Find where the given text appears and provide that cell's center as (X, Y) coordinate. 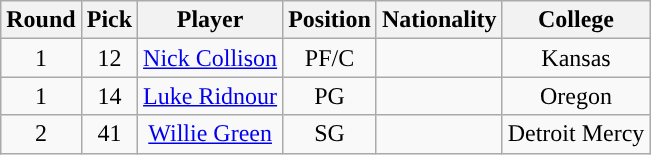
Oregon (576, 96)
SG (330, 134)
Luke Ridnour (210, 96)
PG (330, 96)
Willie Green (210, 134)
Pick (109, 20)
41 (109, 134)
Round (41, 20)
PF/C (330, 58)
2 (41, 134)
Detroit Mercy (576, 134)
Player (210, 20)
Position (330, 20)
12 (109, 58)
College (576, 20)
Nationality (439, 20)
Kansas (576, 58)
14 (109, 96)
Nick Collison (210, 58)
